Detect which cell encompasses the target text, then output its [x, y] center coordinate. 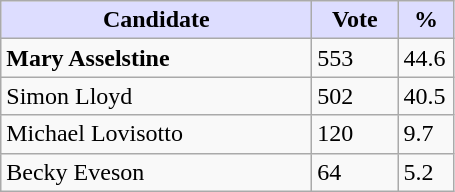
40.5 [426, 96]
Simon Lloyd [156, 96]
Becky Eveson [156, 172]
Vote [355, 20]
9.7 [426, 134]
44.6 [426, 58]
Mary Asselstine [156, 58]
120 [355, 134]
5.2 [426, 172]
Candidate [156, 20]
Michael Lovisotto [156, 134]
553 [355, 58]
502 [355, 96]
% [426, 20]
64 [355, 172]
